Extract the (X, Y) coordinate from the center of the cell holding the provided text.  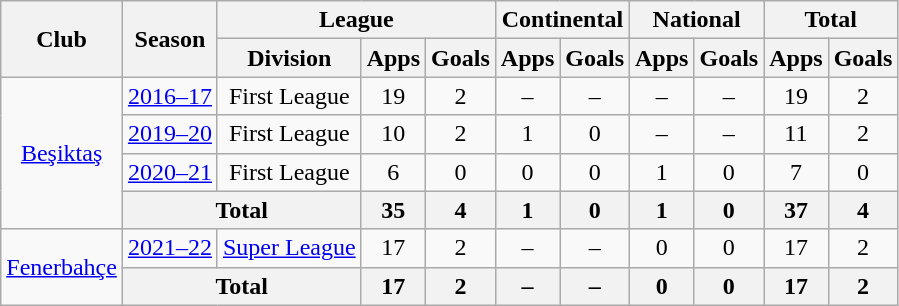
Division (289, 58)
Continental (562, 20)
6 (393, 172)
League (356, 20)
10 (393, 134)
2016–17 (170, 96)
National (697, 20)
35 (393, 210)
2019–20 (170, 134)
Fenerbahçe (62, 267)
Beşiktaş (62, 153)
37 (796, 210)
Super League (289, 248)
7 (796, 172)
Club (62, 39)
Season (170, 39)
2021–22 (170, 248)
11 (796, 134)
2020–21 (170, 172)
